Output the (X, Y) coordinate of the center of the cell containing the given text.  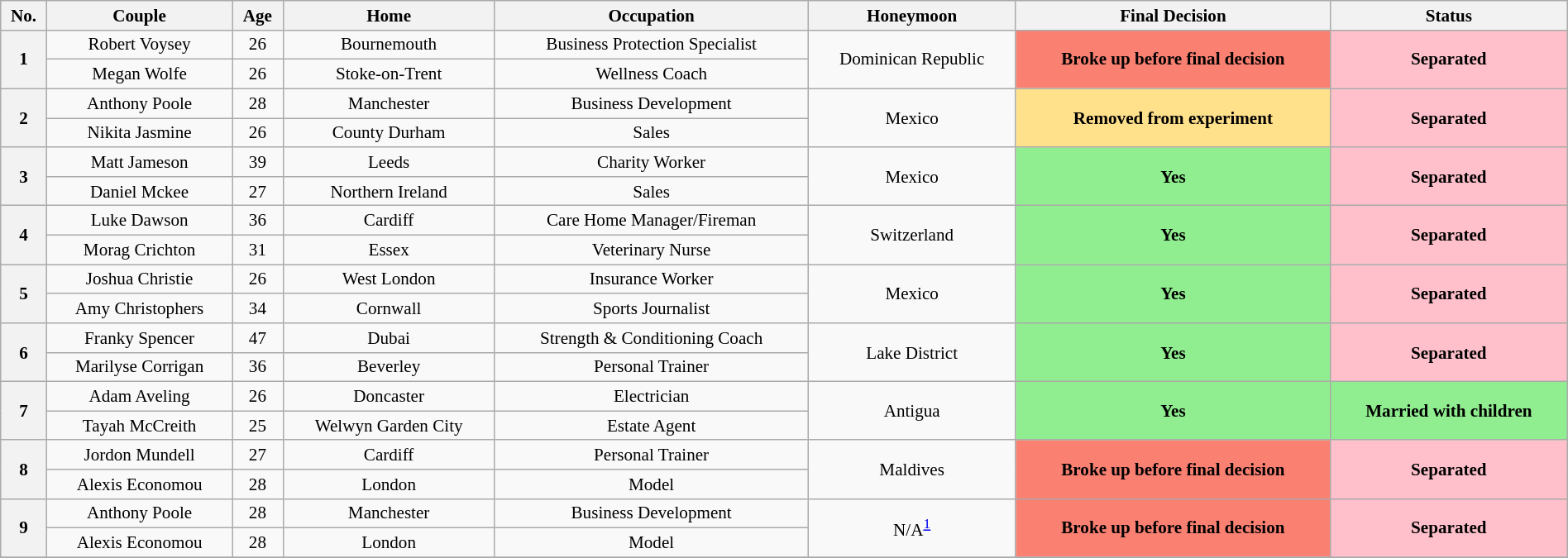
Luke Dawson (139, 220)
Tayah McCreith (139, 425)
Leeds (389, 162)
39 (258, 162)
Antigua (911, 412)
Home (389, 15)
Couple (139, 15)
Status (1449, 15)
Matt Jameson (139, 162)
Married with children (1449, 412)
Amy Christophers (139, 308)
25 (258, 425)
Wellness Coach (652, 74)
1 (24, 60)
Adam Aveling (139, 397)
Daniel Mckee (139, 190)
7 (24, 412)
Business Protection Specialist (652, 45)
5 (24, 294)
Occupation (652, 15)
34 (258, 308)
Insurance Worker (652, 279)
3 (24, 177)
Bournemouth (389, 45)
Removed from experiment (1173, 117)
Welwyn Garden City (389, 425)
Northern Ireland (389, 190)
Age (258, 15)
Morag Crichton (139, 250)
Switzerland (911, 235)
Strength & Conditioning Coach (652, 337)
Final Decision (1173, 15)
Doncaster (389, 397)
9 (24, 527)
Dubai (389, 337)
Cornwall (389, 308)
Essex (389, 250)
Joshua Christie (139, 279)
Maldives (911, 470)
N/A1 (911, 527)
No. (24, 15)
47 (258, 337)
Veterinary Nurse (652, 250)
Megan Wolfe (139, 74)
6 (24, 352)
Charity Worker (652, 162)
Electrician (652, 397)
4 (24, 235)
Stoke-on-Trent (389, 74)
Sports Journalist (652, 308)
Care Home Manager/Fireman (652, 220)
Nikita Jasmine (139, 132)
West London (389, 279)
Robert Voysey (139, 45)
Marilyse Corrigan (139, 367)
Estate Agent (652, 425)
Honeymoon (911, 15)
Jordon Mundell (139, 455)
8 (24, 470)
Franky Spencer (139, 337)
County Durham (389, 132)
2 (24, 117)
Dominican Republic (911, 60)
31 (258, 250)
Lake District (911, 352)
Beverley (389, 367)
